Find where the given text appears and provide that cell's center as [x, y] coordinate. 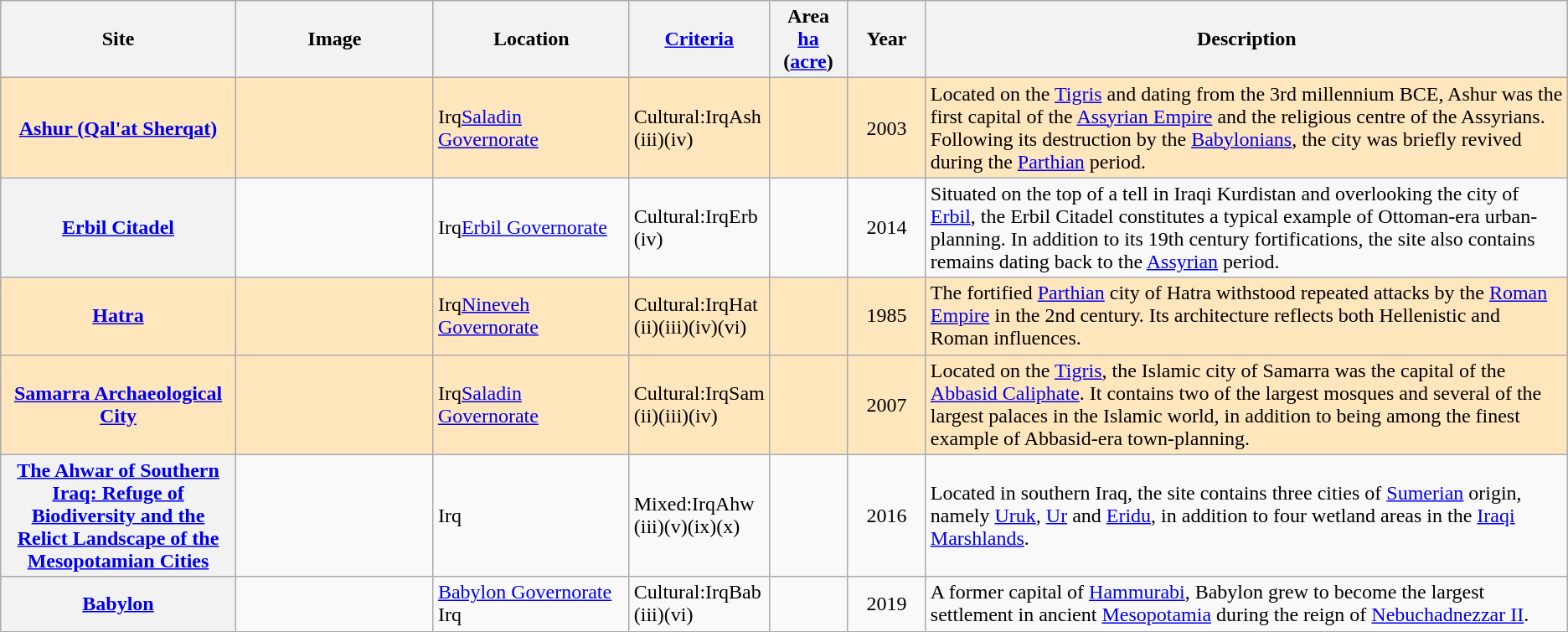
2007 [887, 404]
Description [1246, 39]
Image [334, 39]
Babylon [119, 604]
Erbil Citadel [119, 228]
2019 [887, 604]
Hatra [119, 316]
2016 [887, 515]
2014 [887, 228]
Ashur (Qal'at Sherqat) [119, 127]
Year [887, 39]
IrqNineveh Governorate [531, 316]
Location [531, 39]
1985 [887, 316]
Irq [531, 515]
Cultural:IrqHat(ii)(iii)(iv)(vi) [699, 316]
Areaha (acre) [808, 39]
2003 [887, 127]
Babylon GovernorateIrq [531, 604]
Cultural:IrqSam(ii)(iii)(iv) [699, 404]
Cultural:IrqAsh(iii)(iv) [699, 127]
Criteria [699, 39]
Samarra Archaeological City [119, 404]
Site [119, 39]
A former capital of Hammurabi, Babylon grew to become the largest settlement in ancient Mesopotamia during the reign of Nebuchadnezzar II. [1246, 604]
Cultural:IrqErb(iv) [699, 228]
Cultural:IrqBab(iii)(vi) [699, 604]
Mixed:IrqAhw(iii)(v)(ix)(x) [699, 515]
The Ahwar of Southern Iraq: Refuge of Biodiversity and the Relict Landscape of the Mesopotamian Cities [119, 515]
IrqErbil Governorate [531, 228]
